Determine the [x, y] coordinate at the center of the cell enclosing the given text.  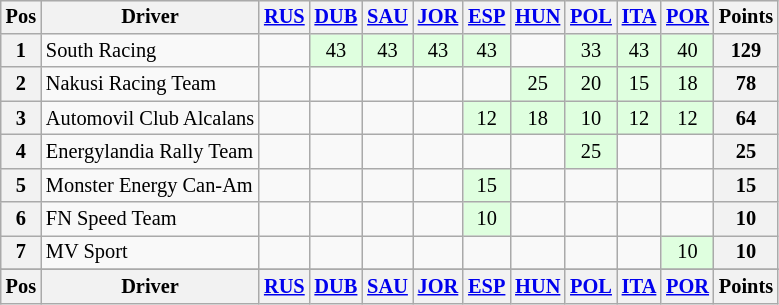
MV Sport [150, 253]
7 [21, 253]
3 [21, 118]
64 [746, 118]
129 [746, 51]
Automovil Club Alcalans [150, 118]
78 [746, 84]
33 [591, 51]
South Racing [150, 51]
Monster Energy Can-Am [150, 185]
Energylandia Rally Team [150, 152]
FN Speed Team [150, 219]
4 [21, 152]
40 [688, 51]
5 [21, 185]
2 [21, 84]
1 [21, 51]
6 [21, 219]
Nakusi Racing Team [150, 84]
20 [591, 84]
